For the text-containing cell, return its midpoint in (X, Y) coordinate format. 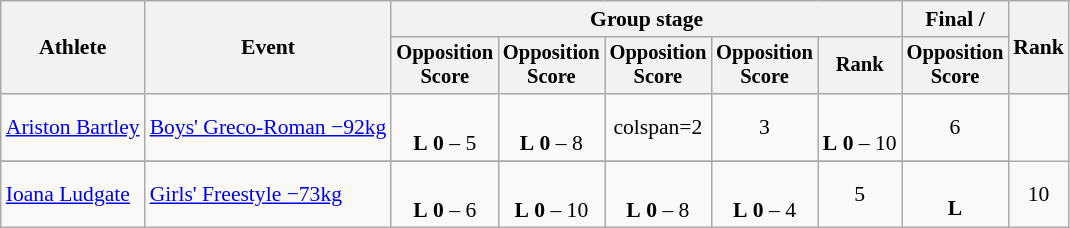
6 (956, 128)
Ariston Bartley (73, 128)
10 (1038, 194)
Ioana Ludgate (73, 194)
L (956, 194)
Boys' Greco-Roman −92kg (268, 128)
Girls' Freestyle −73kg (268, 194)
L 0 – 5 (444, 128)
L 0 – 6 (444, 194)
Event (268, 48)
Athlete (73, 48)
Group stage (646, 19)
3 (764, 128)
Final / (956, 19)
L 0 – 4 (764, 194)
colspan=2 (658, 128)
5 (860, 194)
